Search for the cell housing the specified text and yield its (x, y) center coordinate. 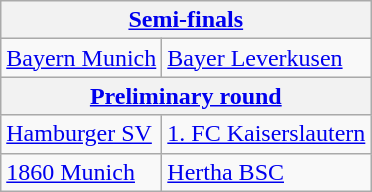
Hertha BSC (266, 172)
Hamburger SV (82, 134)
1. FC Kaiserslautern (266, 134)
Semi-finals (186, 20)
Bayer Leverkusen (266, 58)
Preliminary round (186, 96)
Bayern Munich (82, 58)
1860 Munich (82, 172)
